Find where the given text appears and provide that cell's center as (x, y) coordinate. 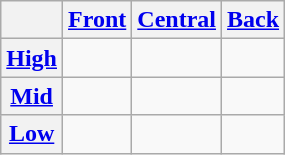
Mid (32, 96)
Central (177, 20)
Front (98, 20)
Back (254, 20)
Low (32, 134)
High (32, 58)
